Return [X, Y] of the center of cell containing provided text 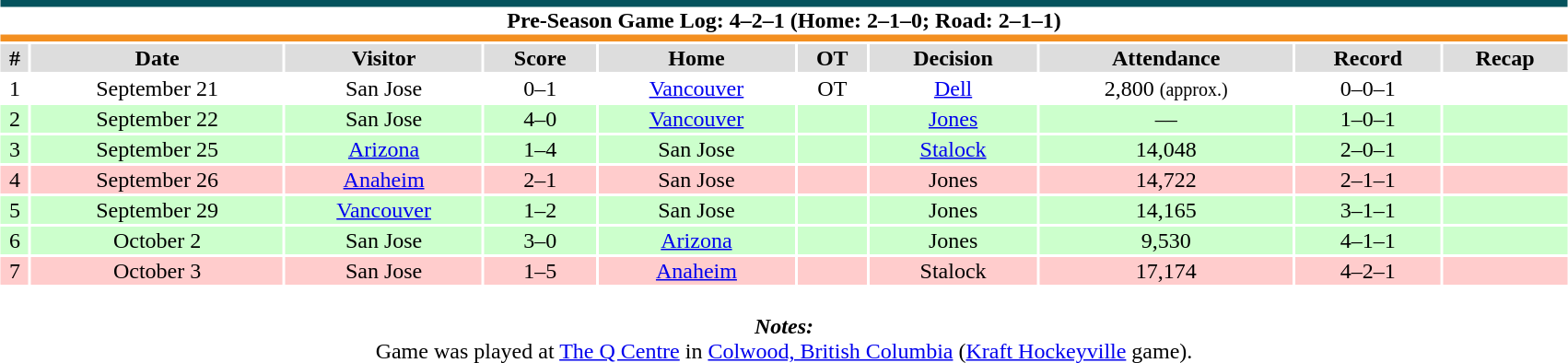
1–0–1 [1368, 119]
Home [696, 58]
# [15, 58]
1–4 [540, 149]
5 [15, 210]
9,530 [1166, 240]
0–0–1 [1368, 88]
Record [1368, 58]
Dell [953, 88]
14,722 [1166, 180]
17,174 [1166, 271]
Decision [953, 58]
September 22 [157, 119]
September 29 [157, 210]
4 [15, 180]
3–1–1 [1368, 210]
14,048 [1166, 149]
September 25 [157, 149]
3–0 [540, 240]
1–2 [540, 210]
2–1 [540, 180]
2–0–1 [1368, 149]
2 [15, 119]
Recap [1505, 58]
–– [1166, 119]
2–1–1 [1368, 180]
6 [15, 240]
1–5 [540, 271]
October 3 [157, 271]
September 26 [157, 180]
4–1–1 [1368, 240]
1 [15, 88]
0–1 [540, 88]
14,165 [1166, 210]
2,800 (approx.) [1166, 88]
October 2 [157, 240]
September 21 [157, 88]
Visitor [383, 58]
4–2–1 [1368, 271]
4–0 [540, 119]
Score [540, 58]
Attendance [1166, 58]
3 [15, 149]
7 [15, 271]
Date [157, 58]
Pre-Season Game Log: 4–2–1 (Home: 2–1–0; Road: 2–1–1) [784, 20]
